Output the [x, y] coordinate of the center of the cell containing the given text.  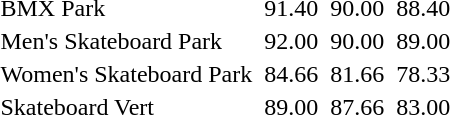
81.66 [358, 74]
90.00 [358, 41]
92.00 [292, 41]
84.66 [292, 74]
